Capture the cell that displays the provided text and extract its [x, y] central coordinate. 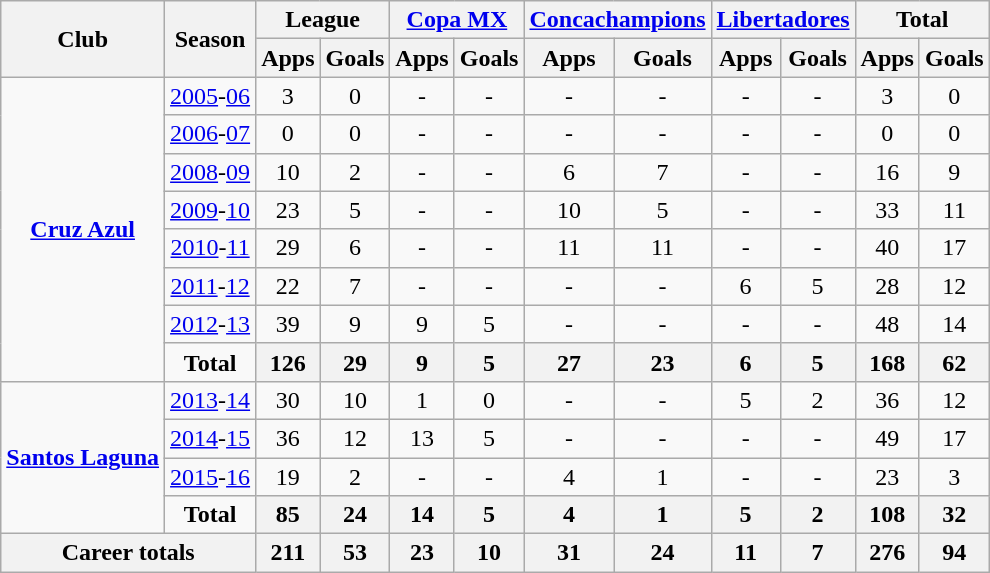
Cruz Azul [83, 229]
2013-14 [210, 400]
16 [887, 172]
2010-11 [210, 248]
108 [887, 515]
48 [887, 324]
Concachampions [618, 20]
13 [422, 438]
2012-13 [210, 324]
31 [569, 553]
85 [288, 515]
19 [288, 477]
Libertadores [783, 20]
22 [288, 286]
28 [887, 286]
League [323, 20]
2011-12 [210, 286]
2009-10 [210, 210]
2014-15 [210, 438]
39 [288, 324]
2008-09 [210, 172]
126 [288, 362]
27 [569, 362]
33 [887, 210]
168 [887, 362]
62 [954, 362]
Season [210, 39]
40 [887, 248]
94 [954, 553]
211 [288, 553]
276 [887, 553]
Club [83, 39]
Santos Laguna [83, 457]
30 [288, 400]
49 [887, 438]
Career totals [128, 553]
53 [355, 553]
Copa MX [457, 20]
2005-06 [210, 96]
2015-16 [210, 477]
2006-07 [210, 134]
32 [954, 515]
